Provide the [x, y] coordinate of the cell's center where the given text is located.  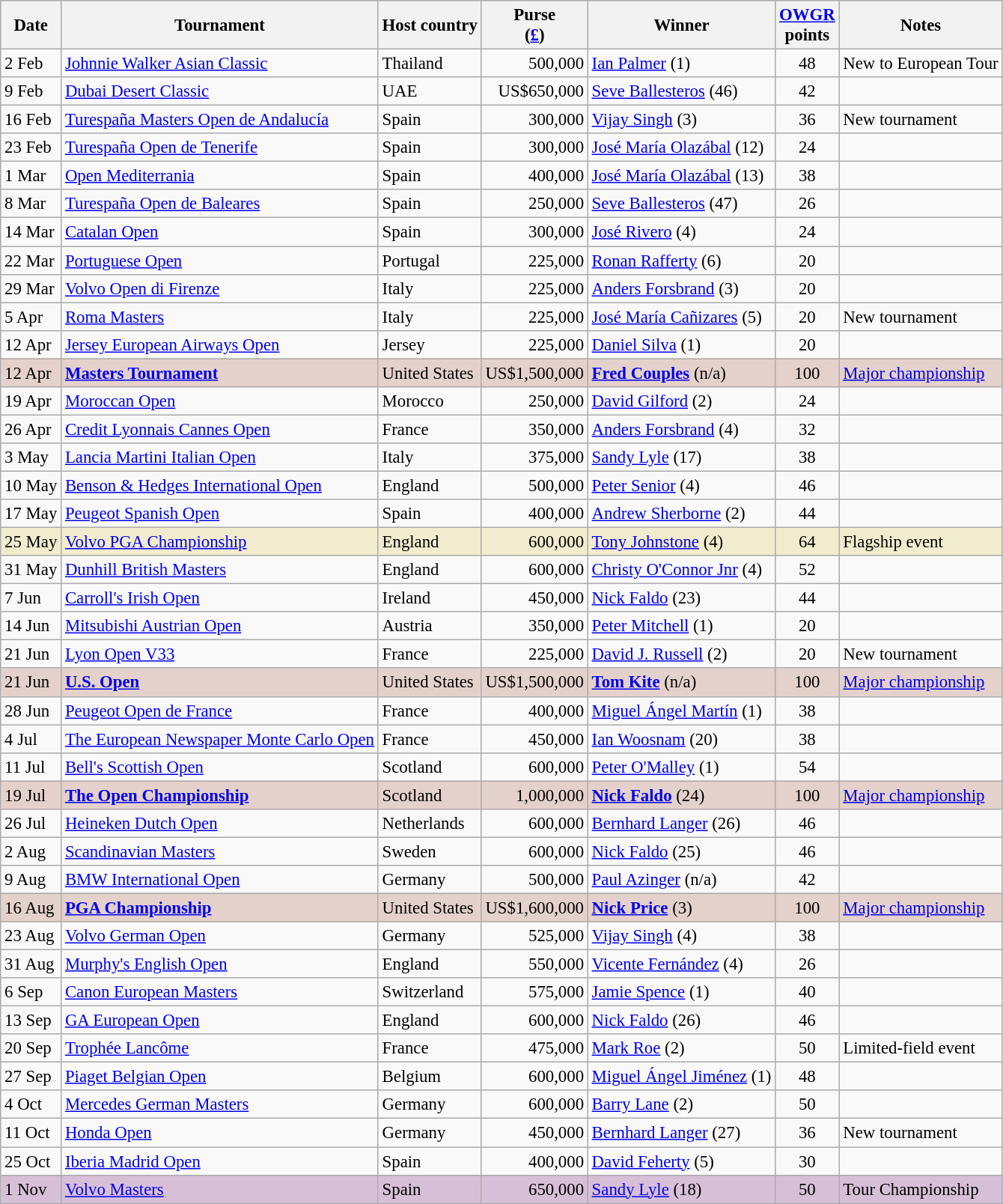
Piaget Belgian Open [220, 1077]
Portuguese Open [220, 261]
28 Jun [31, 711]
Tom Kite (n/a) [681, 683]
Jamie Spence (1) [681, 992]
Date [31, 25]
Ian Palmer (1) [681, 64]
Winner [681, 25]
Christy O'Connor Jnr (4) [681, 570]
Ian Woosnam (20) [681, 739]
Honda Open [220, 1133]
Belgium [430, 1077]
Host country [430, 25]
10 May [31, 485]
Jersey [430, 344]
Murphy's English Open [220, 964]
25 May [31, 542]
40 [807, 992]
Bell's Scottish Open [220, 767]
13 Sep [31, 1021]
31 May [31, 570]
30 [807, 1161]
Austria [430, 626]
8 Mar [31, 204]
The European Newspaper Monte Carlo Open [220, 739]
Peter O'Malley (1) [681, 767]
Sandy Lyle (17) [681, 457]
Vijay Singh (3) [681, 120]
Thailand [430, 64]
Anders Forsbrand (4) [681, 429]
Barry Lane (2) [681, 1104]
Andrew Sherborne (2) [681, 514]
19 Apr [31, 401]
550,000 [534, 964]
525,000 [534, 936]
Johnnie Walker Asian Classic [220, 64]
Vicente Fernández (4) [681, 964]
Seve Ballesteros (46) [681, 91]
U.S. Open [220, 683]
Vijay Singh (4) [681, 936]
Switzerland [430, 992]
Nick Faldo (24) [681, 795]
Moroccan Open [220, 401]
Mark Roe (2) [681, 1048]
4 Oct [31, 1104]
Turespaña Open de Baleares [220, 204]
Jersey European Airways Open [220, 344]
Mitsubishi Austrian Open [220, 626]
Masters Tournament [220, 373]
Heineken Dutch Open [220, 824]
Purse(£) [534, 25]
2 Feb [31, 64]
Dunhill British Masters [220, 570]
Nick Faldo (23) [681, 598]
Tour Championship [921, 1189]
Lyon Open V33 [220, 654]
Credit Lyonnais Cannes Open [220, 429]
7 Jun [31, 598]
14 Mar [31, 232]
Netherlands [430, 824]
Seve Ballesteros (47) [681, 204]
The Open Championship [220, 795]
Peugeot Spanish Open [220, 514]
Notes [921, 25]
1 Nov [31, 1189]
Volvo Open di Firenze [220, 288]
José María Olazábal (12) [681, 148]
3 May [31, 457]
OWGRpoints [807, 25]
David Gilford (2) [681, 401]
14 Jun [31, 626]
Morocco [430, 401]
Miguel Ángel Jiménez (1) [681, 1077]
17 May [31, 514]
1 Mar [31, 176]
US$650,000 [534, 91]
Tournament [220, 25]
PGA Championship [220, 907]
José María Olazábal (13) [681, 176]
Roma Masters [220, 317]
19 Jul [31, 795]
Miguel Ángel Martín (1) [681, 711]
Carroll's Irish Open [220, 598]
Volvo PGA Championship [220, 542]
Benson & Hedges International Open [220, 485]
54 [807, 767]
Limited-field event [921, 1048]
9 Feb [31, 91]
Volvo Masters [220, 1189]
Paul Azinger (n/a) [681, 880]
Sweden [430, 851]
Catalan Open [220, 232]
Peter Senior (4) [681, 485]
16 Aug [31, 907]
27 Sep [31, 1077]
Nick Faldo (25) [681, 851]
New to European Tour [921, 64]
Volvo German Open [220, 936]
52 [807, 570]
Tony Johnstone (4) [681, 542]
Iberia Madrid Open [220, 1161]
Lancia Martini Italian Open [220, 457]
64 [807, 542]
25 Oct [31, 1161]
Mercedes German Masters [220, 1104]
26 Jul [31, 824]
Peter Mitchell (1) [681, 626]
David Feherty (5) [681, 1161]
23 Feb [31, 148]
José Rivero (4) [681, 232]
Turespaña Open de Tenerife [220, 148]
Anders Forsbrand (3) [681, 288]
475,000 [534, 1048]
1,000,000 [534, 795]
David J. Russell (2) [681, 654]
Turespaña Masters Open de Andalucía [220, 120]
6 Sep [31, 992]
Bernhard Langer (26) [681, 824]
32 [807, 429]
575,000 [534, 992]
16 Feb [31, 120]
Nick Faldo (26) [681, 1021]
9 Aug [31, 880]
Trophée Lancôme [220, 1048]
Ireland [430, 598]
Canon European Masters [220, 992]
BMW International Open [220, 880]
US$1,600,000 [534, 907]
22 Mar [31, 261]
26 Apr [31, 429]
31 Aug [31, 964]
11 Jul [31, 767]
Ronan Rafferty (6) [681, 261]
Peugeot Open de France [220, 711]
Scandinavian Masters [220, 851]
20 Sep [31, 1048]
Open Mediterrania [220, 176]
Nick Price (3) [681, 907]
Dubai Desert Classic [220, 91]
Daniel Silva (1) [681, 344]
4 Jul [31, 739]
Fred Couples (n/a) [681, 373]
Sandy Lyle (18) [681, 1189]
GA European Open [220, 1021]
5 Apr [31, 317]
650,000 [534, 1189]
UAE [430, 91]
23 Aug [31, 936]
11 Oct [31, 1133]
375,000 [534, 457]
Bernhard Langer (27) [681, 1133]
Flagship event [921, 542]
José María Cañizares (5) [681, 317]
2 Aug [31, 851]
29 Mar [31, 288]
Portugal [430, 261]
